Extract the [x, y] coordinate from the center of the cell holding the provided text.  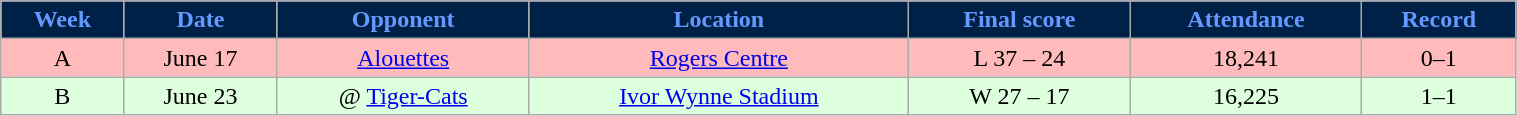
B [62, 96]
Record [1439, 20]
Week [62, 20]
W 27 – 17 [1019, 96]
Alouettes [403, 58]
Rogers Centre [718, 58]
@ Tiger-Cats [403, 96]
Location [718, 20]
June 23 [200, 96]
1–1 [1439, 96]
June 17 [200, 58]
Final score [1019, 20]
Ivor Wynne Stadium [718, 96]
Date [200, 20]
Opponent [403, 20]
18,241 [1246, 58]
A [62, 58]
16,225 [1246, 96]
0–1 [1439, 58]
Attendance [1246, 20]
L 37 – 24 [1019, 58]
